For the text-containing cell, return its midpoint in [X, Y] coordinate format. 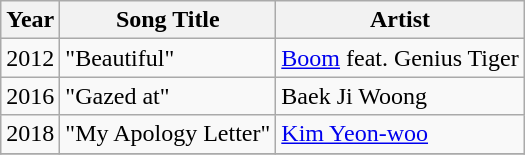
2016 [30, 96]
2018 [30, 134]
"Beautiful" [168, 58]
2012 [30, 58]
Baek Ji Woong [400, 96]
"My Apology Letter" [168, 134]
Boom feat. Genius Tiger [400, 58]
Artist [400, 20]
"Gazed at" [168, 96]
Year [30, 20]
Song Title [168, 20]
Kim Yeon-woo [400, 134]
